From the cell containing the given text, extract its center point as (X, Y) coordinate. 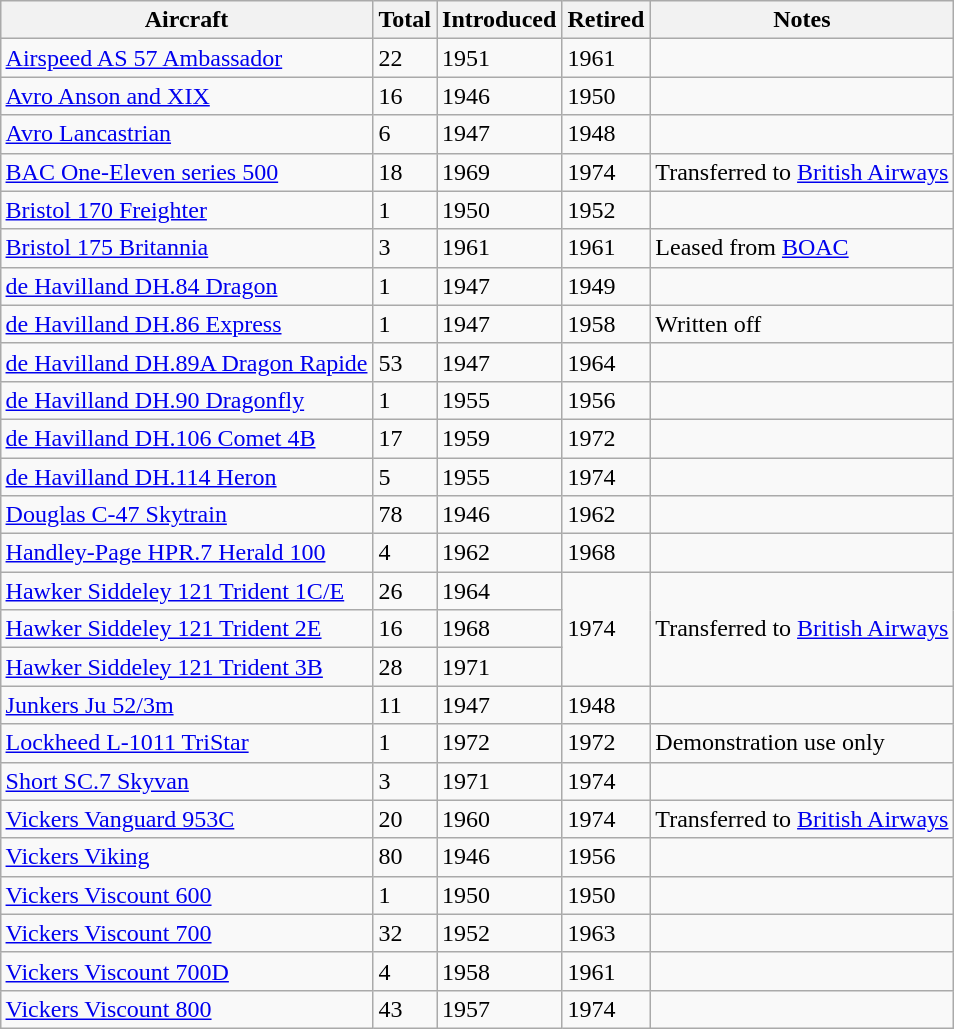
de Havilland DH.106 Comet 4B (186, 438)
Demonstration use only (802, 743)
Vickers Vanguard 953C (186, 819)
Introduced (500, 20)
1951 (500, 58)
Vickers Viscount 700D (186, 971)
1949 (606, 286)
Douglas C-47 Skytrain (186, 515)
Avro Anson and XIX (186, 96)
Leased from BOAC (802, 248)
18 (405, 172)
22 (405, 58)
Short SC.7 Skyvan (186, 781)
5 (405, 477)
Hawker Siddeley 121 Trident 1C/E (186, 591)
6 (405, 134)
80 (405, 857)
78 (405, 515)
1960 (500, 819)
1963 (606, 933)
Vickers Viscount 800 (186, 1009)
Airspeed AS 57 Ambassador (186, 58)
Bristol 170 Freighter (186, 210)
Handley-Page HPR.7 Herald 100 (186, 553)
Aircraft (186, 20)
53 (405, 362)
de Havilland DH.114 Heron (186, 477)
Bristol 175 Britannia (186, 248)
Total (405, 20)
BAC One-Eleven series 500 (186, 172)
Lockheed L-1011 TriStar (186, 743)
de Havilland DH.84 Dragon (186, 286)
1957 (500, 1009)
1969 (500, 172)
32 (405, 933)
17 (405, 438)
de Havilland DH.86 Express (186, 324)
26 (405, 591)
Vickers Viscount 600 (186, 895)
Junkers Ju 52/3m (186, 705)
Hawker Siddeley 121 Trident 2E (186, 629)
20 (405, 819)
43 (405, 1009)
28 (405, 667)
1959 (500, 438)
Retired (606, 20)
Avro Lancastrian (186, 134)
de Havilland DH.89A Dragon Rapide (186, 362)
Written off (802, 324)
Vickers Viking (186, 857)
Hawker Siddeley 121 Trident 3B (186, 667)
de Havilland DH.90 Dragonfly (186, 400)
11 (405, 705)
Vickers Viscount 700 (186, 933)
Notes (802, 20)
